Search for the cell housing the specified text and yield its [X, Y] center coordinate. 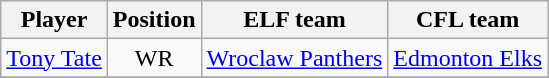
Player [54, 20]
CFL team [468, 20]
Position [154, 20]
Tony Tate [54, 58]
ELF team [294, 20]
Edmonton Elks [468, 58]
Wroclaw Panthers [294, 58]
WR [154, 58]
